Provide the (X, Y) coordinate of the cell's center where the given text is located.  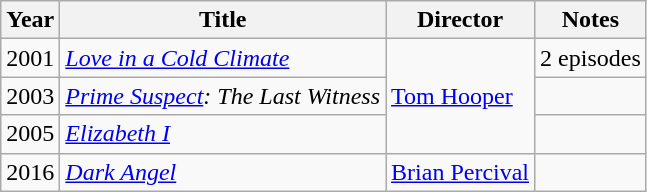
Prime Suspect: The Last Witness (223, 96)
Title (223, 20)
2001 (30, 58)
Tom Hooper (460, 96)
2016 (30, 172)
Love in a Cold Climate (223, 58)
Elizabeth I (223, 134)
2 episodes (591, 58)
Dark Angel (223, 172)
Director (460, 20)
Notes (591, 20)
Brian Percival (460, 172)
2005 (30, 134)
2003 (30, 96)
Year (30, 20)
